Extract the [X, Y] coordinate from the center of the cell holding the provided text.  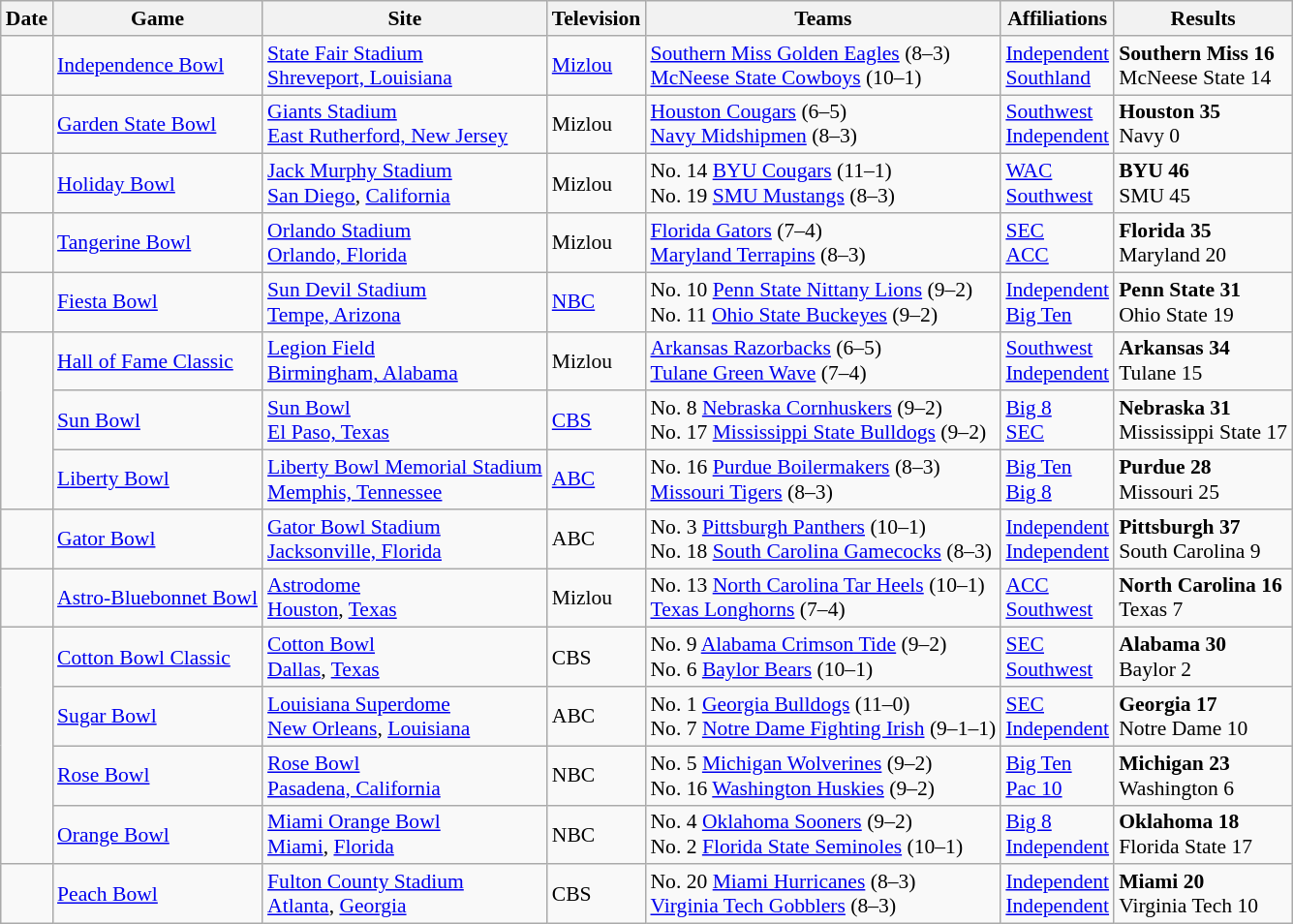
Big TenBig 8 [1058, 480]
Nebraska 31Mississippi State 17 [1203, 420]
No. 8 Nebraska Cornhuskers (9–2)No. 17 Mississippi State Bulldogs (9–2) [823, 420]
No. 16 Purdue Boilermakers (8–3)Missouri Tigers (8–3) [823, 480]
No. 3 Pittsburgh Panthers (10–1)No. 18 South Carolina Gamecocks (8–3) [823, 539]
Orlando StadiumOrlando, Florida [405, 242]
Liberty Bowl Memorial StadiumMemphis, Tennessee [405, 480]
State Fair StadiumShreveport, Louisiana [405, 66]
BYU 46SMU 45 [1203, 184]
Miami Orange BowlMiami, Florida [405, 835]
Liberty Bowl [157, 480]
Big 8SEC [1058, 420]
Michigan 23Washington 6 [1203, 775]
No. 14 BYU Cougars (11–1)No. 19 SMU Mustangs (8–3) [823, 184]
Georgia 17Notre Dame 10 [1203, 717]
Houston Cougars (6–5)Navy Midshipmen (8–3) [823, 124]
IndependentBig Ten [1058, 302]
Louisiana SuperdomeNew Orleans, Louisiana [405, 717]
Affiliations [1058, 18]
Florida Gators (7–4)Maryland Terrapins (8–3) [823, 242]
Garden State Bowl [157, 124]
Penn State 31Ohio State 19 [1203, 302]
Teams [823, 18]
North Carolina 16Texas 7 [1203, 599]
AstrodomeHouston, Texas [405, 599]
Results [1203, 18]
Giants StadiumEast Rutherford, New Jersey [405, 124]
Date [27, 18]
Arkansas 34Tulane 15 [1203, 360]
SECACC [1058, 242]
ACCSouthwest [1058, 599]
Cotton BowlDallas, Texas [405, 657]
No. 9 Alabama Crimson Tide (9–2)No. 6 Baylor Bears (10–1) [823, 657]
SECIndependent [1058, 717]
Purdue 28Missouri 25 [1203, 480]
Florida 35Maryland 20 [1203, 242]
No. 10 Penn State Nittany Lions (9–2)No. 11 Ohio State Buckeyes (9–2) [823, 302]
No. 20 Miami Hurricanes (8–3)Virginia Tech Gobblers (8–3) [823, 895]
Fiesta Bowl [157, 302]
IndependentSouthland [1058, 66]
Cotton Bowl Classic [157, 657]
Southern Miss Golden Eagles (8–3)McNeese State Cowboys (10–1) [823, 66]
Gator Bowl StadiumJacksonville, Florida [405, 539]
No. 5 Michigan Wolverines (9–2)No. 16 Washington Huskies (9–2) [823, 775]
Tangerine Bowl [157, 242]
No. 4 Oklahoma Sooners (9–2)No. 2 Florida State Seminoles (10–1) [823, 835]
No. 13 North Carolina Tar Heels (10–1)Texas Longhorns (7–4) [823, 599]
Holiday Bowl [157, 184]
Rose Bowl [157, 775]
Sun BowlEl Paso, Texas [405, 420]
Sugar Bowl [157, 717]
Arkansas Razorbacks (6–5)Tulane Green Wave (7–4) [823, 360]
Sun Devil StadiumTempe, Arizona [405, 302]
Peach Bowl [157, 895]
Miami 20Virginia Tech 10 [1203, 895]
Legion FieldBirmingham, Alabama [405, 360]
Southern Miss 16McNeese State 14 [1203, 66]
Big 8Independent [1058, 835]
Astro-Bluebonnet Bowl [157, 599]
Pittsburgh 37South Carolina 9 [1203, 539]
Oklahoma 18Florida State 17 [1203, 835]
Hall of Fame Classic [157, 360]
Jack Murphy StadiumSan Diego, California [405, 184]
Orange Bowl [157, 835]
Game [157, 18]
Site [405, 18]
Television [597, 18]
Rose BowlPasadena, California [405, 775]
Independence Bowl [157, 66]
Sun Bowl [157, 420]
Fulton County StadiumAtlanta, Georgia [405, 895]
Big TenPac 10 [1058, 775]
WACSouthwest [1058, 184]
No. 1 Georgia Bulldogs (11–0)No. 7 Notre Dame Fighting Irish (9–1–1) [823, 717]
Houston 35Navy 0 [1203, 124]
Gator Bowl [157, 539]
SECSouthwest [1058, 657]
Alabama 30Baylor 2 [1203, 657]
